Determine the [x, y] coordinate at the center of the cell enclosing the given text.  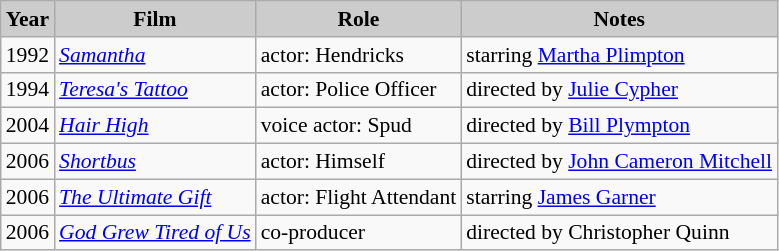
actor: Hendricks [359, 55]
actor: Police Officer [359, 90]
Year [28, 19]
Hair High [155, 126]
directed by Julie Cypher [619, 90]
directed by John Cameron Mitchell [619, 162]
Teresa's Tattoo [155, 90]
1992 [28, 55]
The Ultimate Gift [155, 197]
God Grew Tired of Us [155, 233]
Samantha [155, 55]
Shortbus [155, 162]
Notes [619, 19]
directed by Bill Plympton [619, 126]
Film [155, 19]
Role [359, 19]
starring Martha Plimpton [619, 55]
voice actor: Spud [359, 126]
1994 [28, 90]
2004 [28, 126]
actor: Flight Attendant [359, 197]
co-producer [359, 233]
directed by Christopher Quinn [619, 233]
actor: Himself [359, 162]
starring James Garner [619, 197]
